Return [x, y] of the center of cell containing provided text 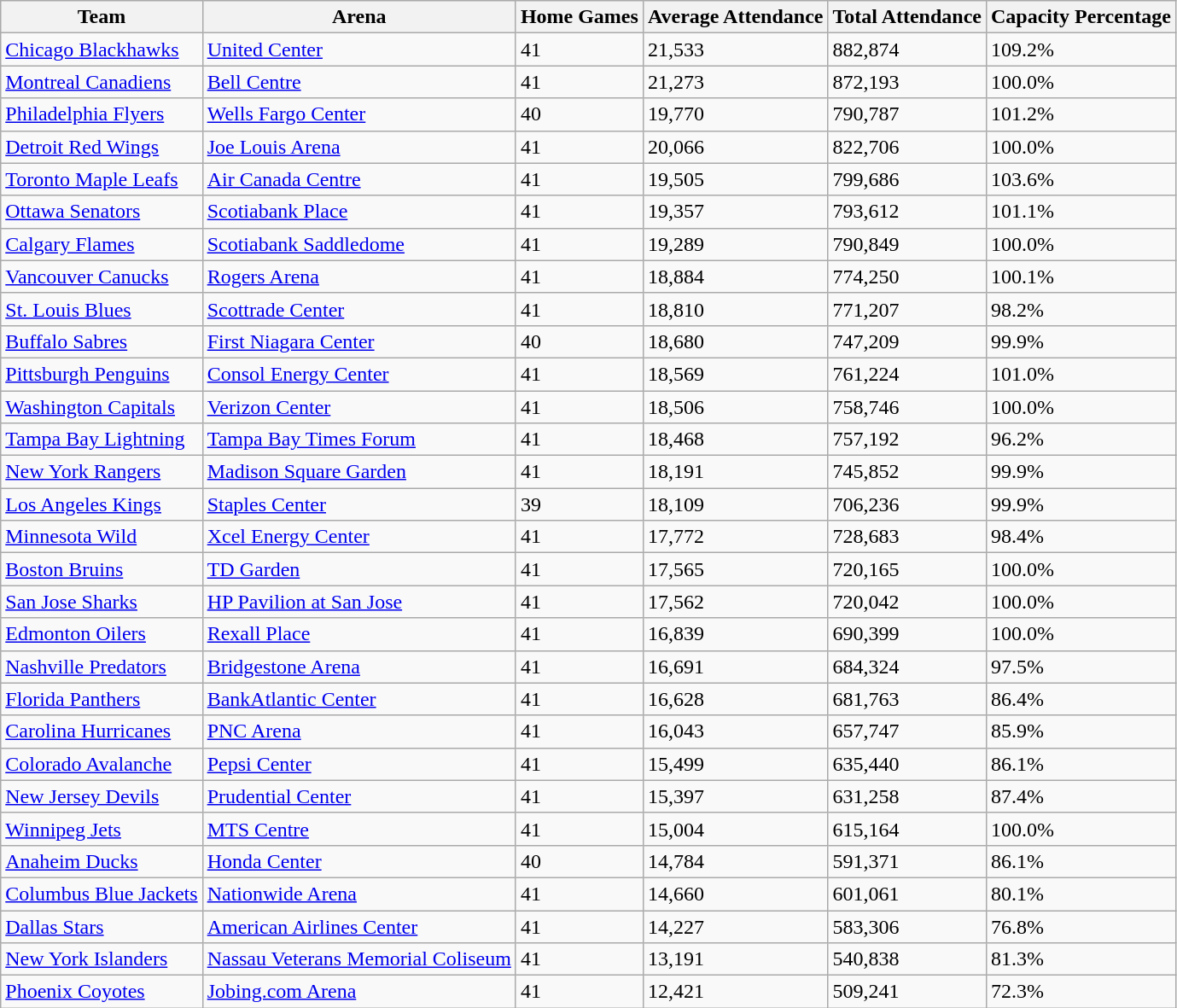
76.8% [1081, 926]
14,660 [736, 894]
HP Pavilion at San Jose [358, 602]
Florida Panthers [102, 699]
Montreal Canadiens [102, 82]
540,838 [907, 959]
103.6% [1081, 179]
16,043 [736, 731]
Nationwide Arena [358, 894]
635,440 [907, 764]
591,371 [907, 861]
18,810 [736, 309]
100.1% [1081, 277]
Scotiabank Place [358, 212]
Rogers Arena [358, 277]
18,109 [736, 504]
21,273 [736, 82]
Nassau Veterans Memorial Coliseum [358, 959]
Total Attendance [907, 17]
16,691 [736, 667]
Scotiabank Saddledome [358, 244]
Scottrade Center [358, 309]
Arena [358, 17]
18,680 [736, 341]
761,224 [907, 374]
Home Games [579, 17]
18,569 [736, 374]
Joe Louis Arena [358, 147]
16,839 [736, 634]
20,066 [736, 147]
Rexall Place [358, 634]
Tampa Bay Times Forum [358, 440]
15,397 [736, 796]
New Jersey Devils [102, 796]
Tampa Bay Lightning [102, 440]
Edmonton Oilers [102, 634]
Wells Fargo Center [358, 114]
98.4% [1081, 537]
97.5% [1081, 667]
790,849 [907, 244]
19,770 [736, 114]
Winnipeg Jets [102, 829]
Jobing.com Arena [358, 992]
Verizon Center [358, 407]
Average Attendance [736, 17]
799,686 [907, 179]
Phoenix Coyotes [102, 992]
Prudential Center [358, 796]
690,399 [907, 634]
98.2% [1081, 309]
657,747 [907, 731]
Staples Center [358, 504]
BankAtlantic Center [358, 699]
39 [579, 504]
Xcel Energy Center [358, 537]
86.4% [1081, 699]
Detroit Red Wings [102, 147]
509,241 [907, 992]
101.0% [1081, 374]
15,499 [736, 764]
21,533 [736, 50]
Madison Square Garden [358, 472]
Chicago Blackhawks [102, 50]
601,061 [907, 894]
631,258 [907, 796]
14,227 [736, 926]
PNC Arena [358, 731]
822,706 [907, 147]
720,042 [907, 602]
Bridgestone Arena [358, 667]
19,289 [736, 244]
Calgary Flames [102, 244]
16,628 [736, 699]
109.2% [1081, 50]
San Jose Sharks [102, 602]
774,250 [907, 277]
Boston Bruins [102, 569]
First Niagara Center [358, 341]
18,506 [736, 407]
747,209 [907, 341]
American Airlines Center [358, 926]
720,165 [907, 569]
87.4% [1081, 796]
United Center [358, 50]
96.2% [1081, 440]
793,612 [907, 212]
17,562 [736, 602]
790,787 [907, 114]
New York Rangers [102, 472]
Ottawa Senators [102, 212]
13,191 [736, 959]
Team [102, 17]
18,191 [736, 472]
758,746 [907, 407]
Buffalo Sabres [102, 341]
18,884 [736, 277]
101.1% [1081, 212]
745,852 [907, 472]
Nashville Predators [102, 667]
Pittsburgh Penguins [102, 374]
Dallas Stars [102, 926]
72.3% [1081, 992]
Capacity Percentage [1081, 17]
681,763 [907, 699]
Columbus Blue Jackets [102, 894]
Philadelphia Flyers [102, 114]
Anaheim Ducks [102, 861]
MTS Centre [358, 829]
882,874 [907, 50]
Bell Centre [358, 82]
Colorado Avalanche [102, 764]
Pepsi Center [358, 764]
17,772 [736, 537]
Toronto Maple Leafs [102, 179]
85.9% [1081, 731]
14,784 [736, 861]
771,207 [907, 309]
Honda Center [358, 861]
101.2% [1081, 114]
80.1% [1081, 894]
Vancouver Canucks [102, 277]
12,421 [736, 992]
Minnesota Wild [102, 537]
TD Garden [358, 569]
Consol Energy Center [358, 374]
81.3% [1081, 959]
St. Louis Blues [102, 309]
Washington Capitals [102, 407]
15,004 [736, 829]
New York Islanders [102, 959]
19,505 [736, 179]
706,236 [907, 504]
872,193 [907, 82]
757,192 [907, 440]
18,468 [736, 440]
Air Canada Centre [358, 179]
684,324 [907, 667]
Carolina Hurricanes [102, 731]
583,306 [907, 926]
Los Angeles Kings [102, 504]
17,565 [736, 569]
728,683 [907, 537]
615,164 [907, 829]
19,357 [736, 212]
